Return (x, y) of the center of cell containing provided text 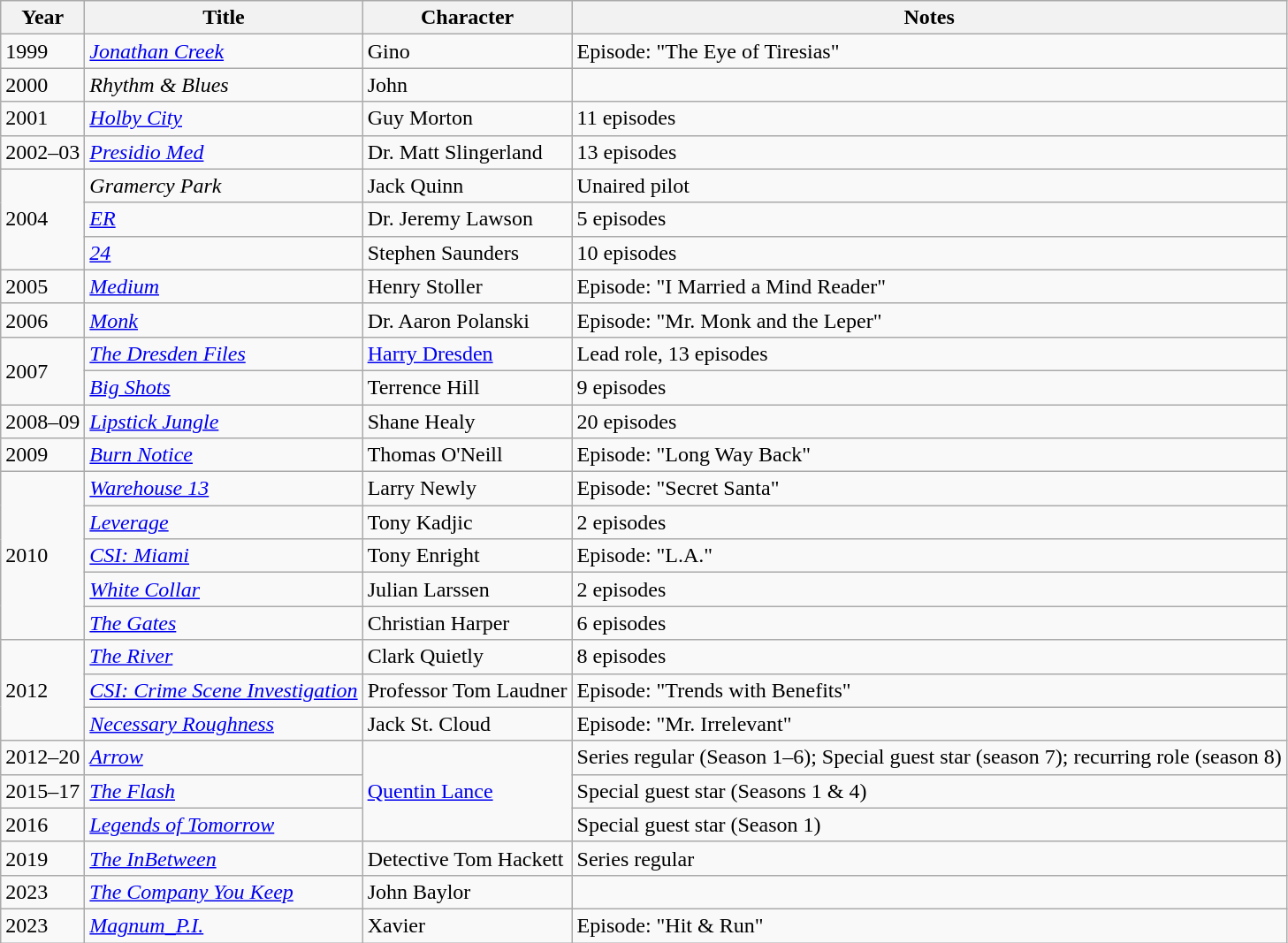
John (467, 85)
The Company You Keep (224, 892)
Unaired pilot (929, 186)
CSI: Crime Scene Investigation (224, 690)
Magnum_P.I. (224, 925)
2008–09 (42, 422)
Larry Newly (467, 489)
Medium (224, 286)
Quentin Lance (467, 791)
2006 (42, 320)
Episode: "Long Way Back" (929, 455)
2015–17 (42, 791)
Holby City (224, 118)
Title (224, 18)
Character (467, 18)
Episode: "Trends with Benefits" (929, 690)
Thomas O'Neill (467, 455)
Henry Stoller (467, 286)
White Collar (224, 589)
Special guest star (Season 1) (929, 825)
2001 (42, 118)
Dr. Aaron Polanski (467, 320)
Xavier (467, 925)
Lead role, 13 episodes (929, 354)
Series regular (929, 858)
Legends of Tomorrow (224, 825)
Harry Dresden (467, 354)
Detective Tom Hackett (467, 858)
Notes (929, 18)
Special guest star (Seasons 1 & 4) (929, 791)
Dr. Jeremy Lawson (467, 219)
Clark Quietly (467, 657)
Big Shots (224, 387)
Jonathan Creek (224, 51)
Dr. Matt Slingerland (467, 152)
2012–20 (42, 757)
8 episodes (929, 657)
Episode: "The Eye of Tiresias" (929, 51)
9 episodes (929, 387)
The River (224, 657)
24 (224, 253)
The Dresden Files (224, 354)
The Gates (224, 623)
1999 (42, 51)
Terrence Hill (467, 387)
CSI: Miami (224, 556)
11 episodes (929, 118)
Lipstick Jungle (224, 422)
6 episodes (929, 623)
Episode: "Secret Santa" (929, 489)
Shane Healy (467, 422)
The Flash (224, 791)
20 episodes (929, 422)
Tony Kadjic (467, 522)
Gino (467, 51)
Gramercy Park (224, 186)
Julian Larssen (467, 589)
Monk (224, 320)
2012 (42, 690)
Series regular (Season 1–6); Special guest star (season 7); recurring role (season 8) (929, 757)
Episode: "Hit & Run" (929, 925)
Episode: "L.A." (929, 556)
Year (42, 18)
Professor Tom Laudner (467, 690)
13 episodes (929, 152)
Leverage (224, 522)
Warehouse 13 (224, 489)
Burn Notice (224, 455)
Episode: "Mr. Monk and the Leper" (929, 320)
2000 (42, 85)
2016 (42, 825)
2002–03 (42, 152)
Necessary Roughness (224, 724)
The InBetween (224, 858)
Jack Quinn (467, 186)
John Baylor (467, 892)
Guy Morton (467, 118)
2009 (42, 455)
Episode: "Mr. Irrelevant" (929, 724)
Tony Enright (467, 556)
Stephen Saunders (467, 253)
2005 (42, 286)
Rhythm & Blues (224, 85)
Episode: "I Married a Mind Reader" (929, 286)
Arrow (224, 757)
Jack St. Cloud (467, 724)
Christian Harper (467, 623)
5 episodes (929, 219)
ER (224, 219)
10 episodes (929, 253)
2004 (42, 219)
2019 (42, 858)
2007 (42, 370)
2010 (42, 556)
Presidio Med (224, 152)
